From the cell containing the given text, extract its center point as [x, y] coordinate. 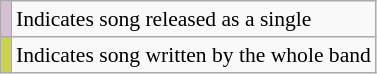
Indicates song released as a single [194, 19]
Indicates song written by the whole band [194, 55]
